Search for the cell housing the specified text and yield its (X, Y) center coordinate. 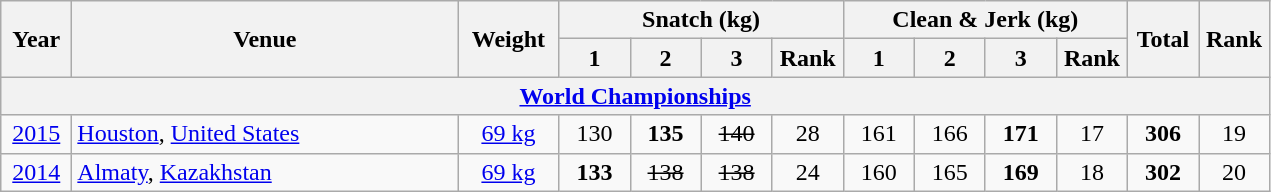
18 (1092, 172)
24 (808, 172)
2014 (36, 172)
Venue (265, 39)
160 (878, 172)
Clean & Jerk (kg) (985, 20)
Weight (508, 39)
169 (1020, 172)
161 (878, 134)
140 (736, 134)
20 (1234, 172)
28 (808, 134)
166 (950, 134)
133 (594, 172)
World Championships (636, 96)
2015 (36, 134)
Year (36, 39)
Almaty, Kazakhstan (265, 172)
165 (950, 172)
Houston, United States (265, 134)
19 (1234, 134)
Snatch (kg) (701, 20)
17 (1092, 134)
130 (594, 134)
171 (1020, 134)
302 (1162, 172)
Total (1162, 39)
306 (1162, 134)
135 (666, 134)
